Output the (X, Y) coordinate of the center of the cell containing the given text.  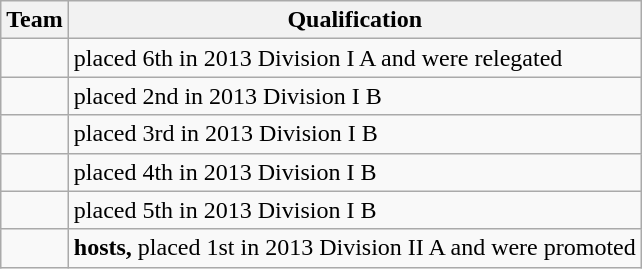
placed 5th in 2013 Division I B (354, 210)
placed 3rd in 2013 Division I B (354, 134)
hosts, placed 1st in 2013 Division II A and were promoted (354, 248)
placed 2nd in 2013 Division I B (354, 96)
Team (35, 20)
placed 4th in 2013 Division I B (354, 172)
Qualification (354, 20)
placed 6th in 2013 Division I A and were relegated (354, 58)
